From the cell containing the given text, extract its center point as (x, y) coordinate. 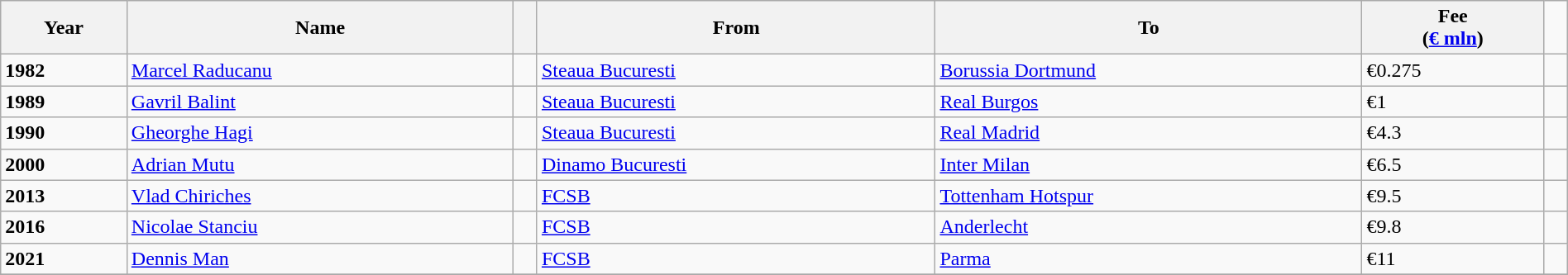
Vlad Chiriches (320, 196)
1989 (65, 102)
€9.5 (1453, 196)
Dennis Man (320, 258)
Tottenham Hotspur (1149, 196)
2016 (65, 227)
Marcel Raducanu (320, 70)
1990 (65, 133)
Gavril Balint (320, 102)
€1 (1453, 102)
Borussia Dortmund (1149, 70)
Real Burgos (1149, 102)
Real Madrid (1149, 133)
Gheorghe Hagi (320, 133)
Name (320, 28)
€9.8 (1453, 227)
2021 (65, 258)
Adrian Mutu (320, 164)
Inter Milan (1149, 164)
Parma (1149, 258)
Dinamo Bucuresti (736, 164)
2000 (65, 164)
Anderlecht (1149, 227)
To (1149, 28)
2013 (65, 196)
Year (65, 28)
€6.5 (1453, 164)
Fee(€ mln) (1453, 28)
Nicolae Stanciu (320, 227)
€4.3 (1453, 133)
From (736, 28)
€11 (1453, 258)
€0.275 (1453, 70)
1982 (65, 70)
